Pinpoint the cell where the given text exists, returning its [X, Y] midpoint coordinate. 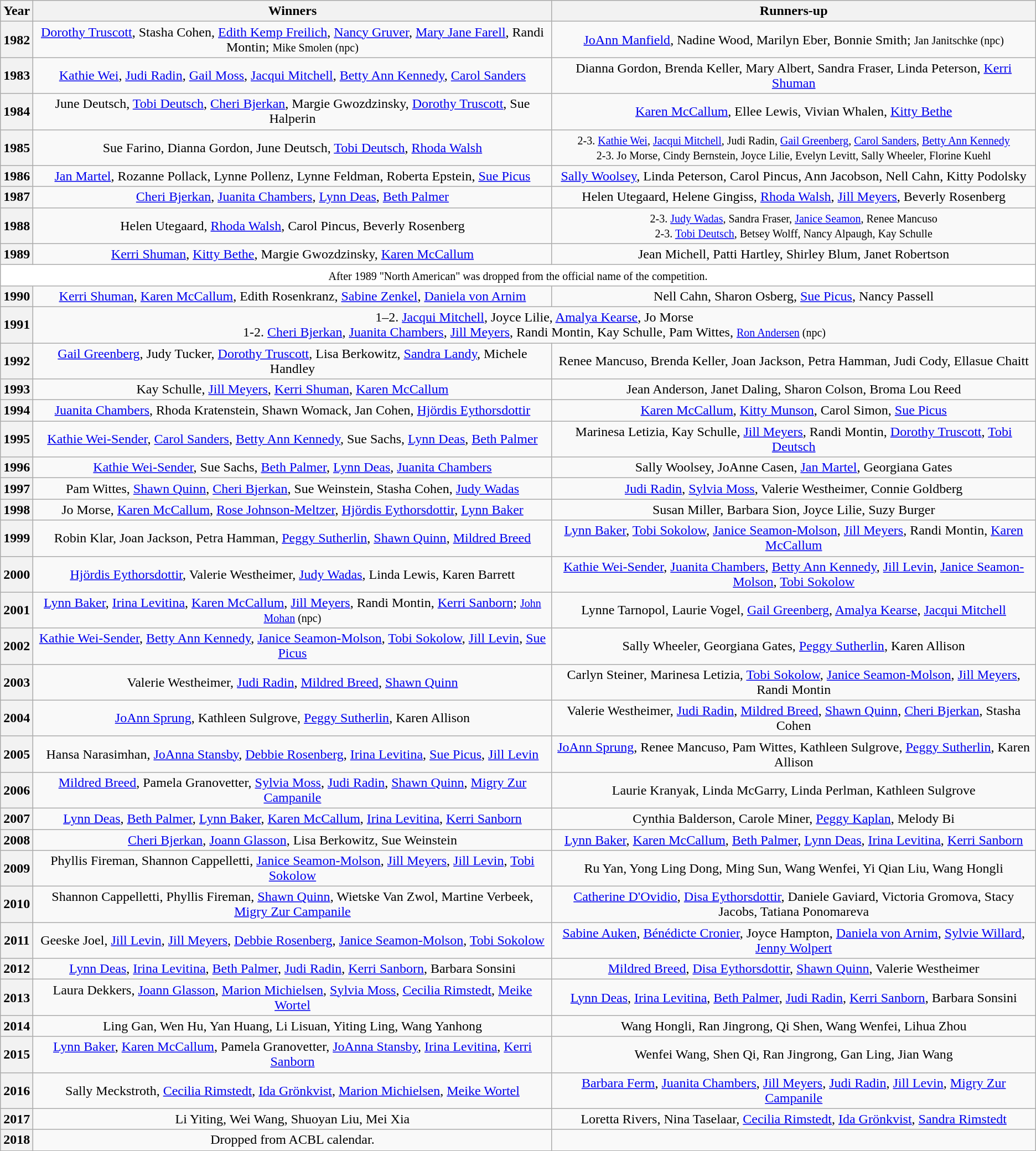
JoAnn Manfield, Nadine Wood, Marilyn Eber, Bonnie Smith; Jan Janitschke (npc) [794, 40]
Kathie Wei-Sender, Juanita Chambers, Betty Ann Kennedy, Jill Levin, Janice Seamon-Molson, Tobi Sokolow [794, 574]
1985 [17, 147]
Kerri Shuman, Kitty Bethe, Margie Gwozdzinsky, Karen McCallum [292, 254]
Judi Radin, Sylvia Moss, Valerie Westheimer, Connie Goldberg [794, 489]
Valerie Westheimer, Judi Radin, Mildred Breed, Shawn Quinn, Cheri Bjerkan, Stasha Cohen [794, 718]
1996 [17, 468]
1998 [17, 510]
2016 [17, 1090]
Sally Wheeler, Georgiana Gates, Peggy Sutherlin, Karen Allison [794, 646]
Lynn Baker, Irina Levitina, Karen McCallum, Jill Meyers, Randi Montin, Kerri Sanborn; John Mohan (npc) [292, 610]
Gail Greenberg, Judy Tucker, Dorothy Truscott, Lisa Berkowitz, Sandra Landy, Michele Handley [292, 361]
Juanita Chambers, Rhoda Kratenstein, Shawn Womack, Jan Cohen, Hjördis Eythorsdottir [292, 411]
Ru Yan, Yong Ling Dong, Ming Sun, Wang Wenfei, Yi Qian Liu, Wang Hongli [794, 869]
2017 [17, 1119]
Lynne Tarnopol, Laurie Vogel, Gail Greenberg, Amalya Kearse, Jacqui Mitchell [794, 610]
Laura Dekkers, Joann Glasson, Marion Michielsen, Sylvia Moss, Cecilia Rimstedt, Meike Wortel [292, 997]
Runners-up [794, 11]
Jo Morse, Karen McCallum, Rose Johnson-Meltzer, Hjördis Eythorsdottir, Lynn Baker [292, 510]
2-3. Judy Wadas, Sandra Fraser, Janice Seamon, Renee Mancuso 2-3. Tobi Deutsch, Betsey Wolff, Nancy Alpaugh, Kay Schulle [794, 226]
Year [17, 11]
Mildred Breed, Disa Eythorsdottir, Shawn Quinn, Valerie Westheimer [794, 969]
Kay Schulle, Jill Meyers, Kerri Shuman, Karen McCallum [292, 390]
Wenfei Wang, Shen Qi, Ran Jingrong, Gan Ling, Jian Wang [794, 1055]
Susan Miller, Barbara Sion, Joyce Lilie, Suzy Burger [794, 510]
Barbara Ferm, Juanita Chambers, Jill Meyers, Judi Radin, Jill Levin, Migry Zur Campanile [794, 1090]
2003 [17, 682]
2014 [17, 1026]
Hjördis Eythorsdottir, Valerie Westheimer, Judy Wadas, Linda Lewis, Karen Barrett [292, 574]
2012 [17, 969]
1989 [17, 254]
1991 [17, 324]
June Deutsch, Tobi Deutsch, Cheri Bjerkan, Margie Gwozdzinsky, Dorothy Truscott, Sue Halperin [292, 112]
Dianna Gordon, Brenda Keller, Mary Albert, Sandra Fraser, Linda Peterson, Kerri Shuman [794, 75]
Sally Meckstroth, Cecilia Rimstedt, Ida Grönkvist, Marion Michielsen, Meike Wortel [292, 1090]
Ling Gan, Wen Hu, Yan Huang, Li Lisuan, Yiting Ling, Wang Yanhong [292, 1026]
1982 [17, 40]
1995 [17, 439]
Pam Wittes, Shawn Quinn, Cheri Bjerkan, Sue Weinstein, Stasha Cohen, Judy Wadas [292, 489]
Kathie Wei-Sender, Betty Ann Kennedy, Janice Seamon-Molson, Tobi Sokolow, Jill Levin, Sue Picus [292, 646]
Phyllis Fireman, Shannon Cappelletti, Janice Seamon-Molson, Jill Meyers, Jill Levin, Tobi Sokolow [292, 869]
Dropped from ACBL calendar. [292, 1140]
1983 [17, 75]
2006 [17, 790]
Helen Utegaard, Helene Gingiss, Rhoda Walsh, Jill Meyers, Beverly Rosenberg [794, 197]
Laurie Kranyak, Linda McGarry, Linda Perlman, Kathleen Sulgrove [794, 790]
After 1989 "North American" was dropped from the official name of the competition. [518, 275]
Shannon Cappelletti, Phyllis Fireman, Shawn Quinn, Wietske Van Zwol, Martine Verbeek, Migry Zur Campanile [292, 904]
2010 [17, 904]
Geeske Joel, Jill Levin, Jill Meyers, Debbie Rosenberg, Janice Seamon-Molson, Tobi Sokolow [292, 941]
2004 [17, 718]
Marinesa Letizia, Kay Schulle, Jill Meyers, Randi Montin, Dorothy Truscott, Tobi Deutsch [794, 439]
Cheri Bjerkan, Joann Glasson, Lisa Berkowitz, Sue Weinstein [292, 839]
1986 [17, 176]
Cheri Bjerkan, Juanita Chambers, Lynn Deas, Beth Palmer [292, 197]
2013 [17, 997]
1993 [17, 390]
1997 [17, 489]
2007 [17, 818]
Carlyn Steiner, Marinesa Letizia, Tobi Sokolow, Janice Seamon-Molson, Jill Meyers, Randi Montin [794, 682]
Robin Klar, Joan Jackson, Petra Hamman, Peggy Sutherlin, Shawn Quinn, Mildred Breed [292, 538]
1984 [17, 112]
Sabine Auken, Bénédicte Cronier, Joyce Hampton, Daniela von Arnim, Sylvie Willard, Jenny Wolpert [794, 941]
1992 [17, 361]
Lynn Deas, Beth Palmer, Lynn Baker, Karen McCallum, Irina Levitina, Kerri Sanborn [292, 818]
Lynn Baker, Karen McCallum, Pamela Granovetter, JoAnna Stansby, Irina Levitina, Kerri Sanborn [292, 1055]
2001 [17, 610]
Mildred Breed, Pamela Granovetter, Sylvia Moss, Judi Radin, Shawn Quinn, Migry Zur Campanile [292, 790]
Winners [292, 11]
2005 [17, 754]
1999 [17, 538]
1990 [17, 296]
Li Yiting, Wei Wang, Shuoyan Liu, Mei Xia [292, 1119]
Wang Hongli, Ran Jingrong, Qi Shen, Wang Wenfei, Lihua Zhou [794, 1026]
1988 [17, 226]
JoAnn Sprung, Renee Mancuso, Pam Wittes, Kathleen Sulgrove, Peggy Sutherlin, Karen Allison [794, 754]
Kathie Wei-Sender, Sue Sachs, Beth Palmer, Lynn Deas, Juanita Chambers [292, 468]
Jean Anderson, Janet Daling, Sharon Colson, Broma Lou Reed [794, 390]
1987 [17, 197]
Karen McCallum, Ellee Lewis, Vivian Whalen, Kitty Bethe [794, 112]
Kathie Wei, Judi Radin, Gail Moss, Jacqui Mitchell, Betty Ann Kennedy, Carol Sanders [292, 75]
2015 [17, 1055]
Helen Utegaard, Rhoda Walsh, Carol Pincus, Beverly Rosenberg [292, 226]
2008 [17, 839]
Renee Mancuso, Brenda Keller, Joan Jackson, Petra Hamman, Judi Cody, Ellasue Chaitt [794, 361]
Sue Farino, Dianna Gordon, June Deutsch, Tobi Deutsch, Rhoda Walsh [292, 147]
Lynn Baker, Karen McCallum, Beth Palmer, Lynn Deas, Irina Levitina, Kerri Sanborn [794, 839]
2002 [17, 646]
Kathie Wei-Sender, Carol Sanders, Betty Ann Kennedy, Sue Sachs, Lynn Deas, Beth Palmer [292, 439]
Sally Woolsey, Linda Peterson, Carol Pincus, Ann Jacobson, Nell Cahn, Kitty Podolsky [794, 176]
Sally Woolsey, JoAnne Casen, Jan Martel, Georgiana Gates [794, 468]
Hansa Narasimhan, JoAnna Stansby, Debbie Rosenberg, Irina Levitina, Sue Picus, Jill Levin [292, 754]
Jan Martel, Rozanne Pollack, Lynne Pollenz, Lynne Feldman, Roberta Epstein, Sue Picus [292, 176]
Jean Michell, Patti Hartley, Shirley Blum, Janet Robertson [794, 254]
Nell Cahn, Sharon Osberg, Sue Picus, Nancy Passell [794, 296]
Cynthia Balderson, Carole Miner, Peggy Kaplan, Melody Bi [794, 818]
2000 [17, 574]
Kerri Shuman, Karen McCallum, Edith Rosenkranz, Sabine Zenkel, Daniela von Arnim [292, 296]
2009 [17, 869]
Dorothy Truscott, Stasha Cohen, Edith Kemp Freilich, Nancy Gruver, Mary Jane Farell, Randi Montin; Mike Smolen (npc) [292, 40]
Lynn Baker, Tobi Sokolow, Janice Seamon-Molson, Jill Meyers, Randi Montin, Karen McCallum [794, 538]
1994 [17, 411]
Catherine D'Ovidio, Disa Eythorsdottir, Daniele Gaviard, Victoria Gromova, Stacy Jacobs, Tatiana Ponomareva [794, 904]
Karen McCallum, Kitty Munson, Carol Simon, Sue Picus [794, 411]
2011 [17, 941]
Valerie Westheimer, Judi Radin, Mildred Breed, Shawn Quinn [292, 682]
Loretta Rivers, Nina Taselaar, Cecilia Rimstedt, Ida Grönkvist, Sandra Rimstedt [794, 1119]
2018 [17, 1140]
JoAnn Sprung, Kathleen Sulgrove, Peggy Sutherlin, Karen Allison [292, 718]
